Output the (X, Y) coordinate of the center of the cell containing the given text.  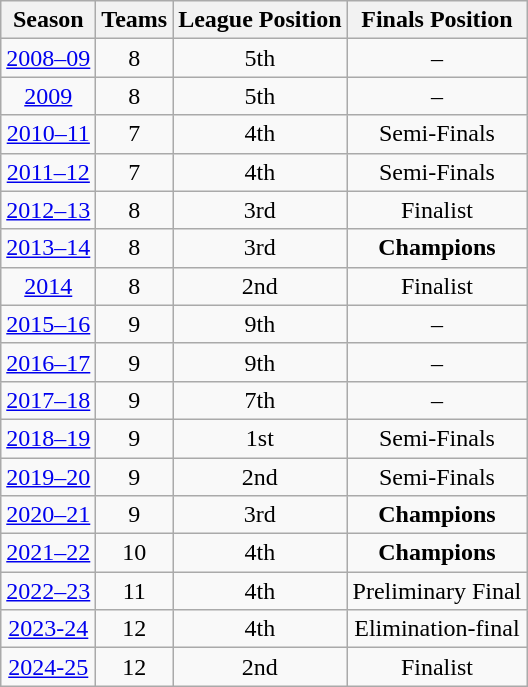
2008–09 (48, 58)
11 (134, 591)
10 (134, 553)
2021–22 (48, 553)
2016–17 (48, 362)
2017–18 (48, 400)
Finals Position (437, 20)
2024-25 (48, 667)
2020–21 (48, 515)
2011–12 (48, 172)
2019–20 (48, 477)
Preliminary Final (437, 591)
2009 (48, 96)
1st (260, 438)
2012–13 (48, 210)
2015–16 (48, 324)
Teams (134, 20)
2018–19 (48, 438)
2023-24 (48, 629)
2013–14 (48, 248)
2010–11 (48, 134)
7th (260, 400)
Elimination-final (437, 629)
2022–23 (48, 591)
2014 (48, 286)
League Position (260, 20)
Season (48, 20)
